Identify which cell holds the provided text, then report its [X, Y] central coordinate. 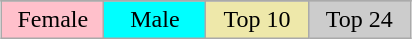
Male [155, 20]
Female [53, 20]
Top 10 [257, 20]
Top 24 [359, 20]
